Return (x, y) of the center of cell containing provided text 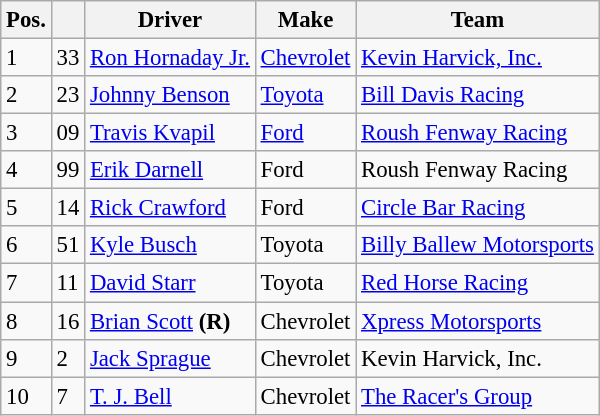
Team (478, 20)
Bill Davis Racing (478, 95)
99 (68, 170)
9 (26, 358)
Travis Kvapil (170, 133)
4 (26, 170)
Brian Scott (R) (170, 321)
The Racer's Group (478, 396)
Kyle Busch (170, 245)
09 (68, 133)
11 (68, 283)
5 (26, 208)
14 (68, 208)
3 (26, 133)
Billy Ballew Motorsports (478, 245)
1 (26, 58)
51 (68, 245)
Rick Crawford (170, 208)
Red Horse Racing (478, 283)
Xpress Motorsports (478, 321)
6 (26, 245)
Jack Sprague (170, 358)
16 (68, 321)
33 (68, 58)
Make (305, 20)
Pos. (26, 20)
10 (26, 396)
8 (26, 321)
Johnny Benson (170, 95)
Driver (170, 20)
David Starr (170, 283)
Circle Bar Racing (478, 208)
23 (68, 95)
Ron Hornaday Jr. (170, 58)
T. J. Bell (170, 396)
Erik Darnell (170, 170)
